Scan for the cell matching the given text and deliver its (X, Y) coordinate at center. 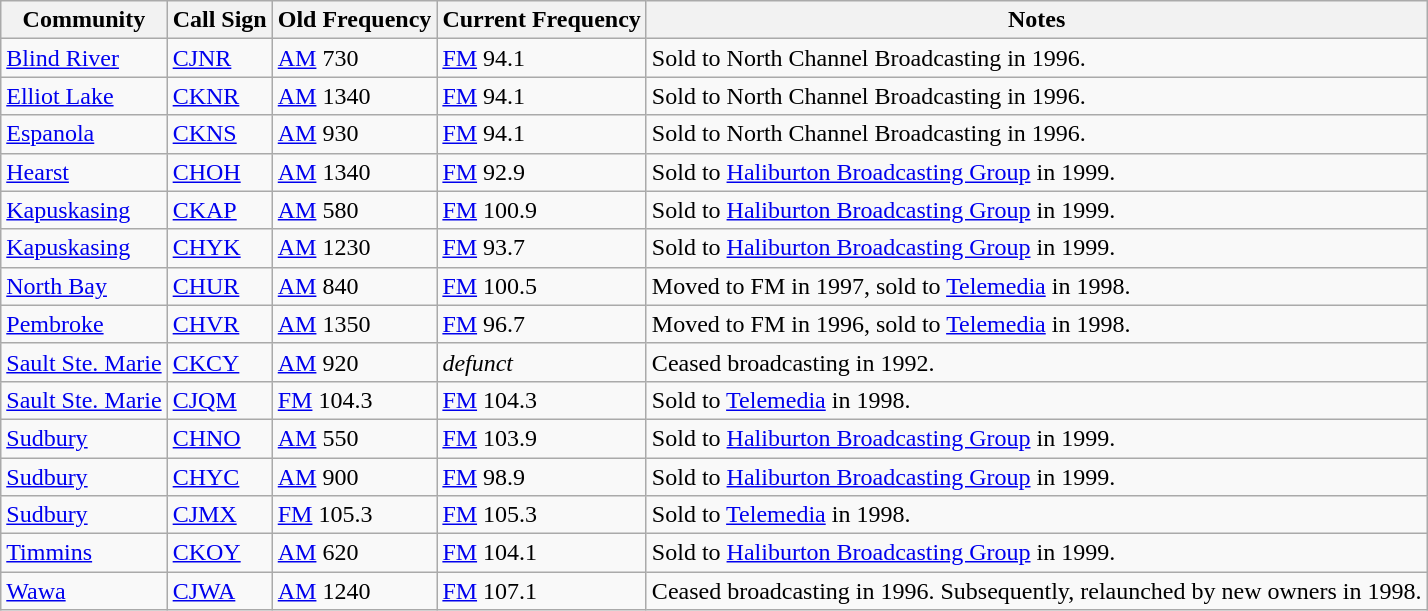
FM 96.7 (542, 324)
Moved to FM in 1996, sold to Telemedia in 1998. (1036, 324)
Blind River (84, 58)
FM 103.9 (542, 438)
Pembroke (84, 324)
AM 900 (354, 477)
CHOH (220, 172)
CKOY (220, 553)
FM 100.5 (542, 286)
CJQM (220, 400)
AM 840 (354, 286)
Notes (1036, 20)
CHUR (220, 286)
CKNS (220, 134)
Current Frequency (542, 20)
CHYC (220, 477)
CKAP (220, 210)
Call Sign (220, 20)
North Bay (84, 286)
Timmins (84, 553)
AM 930 (354, 134)
AM 730 (354, 58)
CHNO (220, 438)
CHVR (220, 324)
CKNR (220, 96)
Community (84, 20)
AM 1350 (354, 324)
CHYK (220, 248)
Ceased broadcasting in 1992. (1036, 362)
AM 1240 (354, 591)
CJNR (220, 58)
AM 550 (354, 438)
Elliot Lake (84, 96)
CJMX (220, 515)
Moved to FM in 1997, sold to Telemedia in 1998. (1036, 286)
AM 620 (354, 553)
Ceased broadcasting in 1996. Subsequently, relaunched by new owners in 1998. (1036, 591)
FM 100.9 (542, 210)
CKCY (220, 362)
AM 920 (354, 362)
CJWA (220, 591)
Wawa (84, 591)
defunct (542, 362)
Espanola (84, 134)
FM 107.1 (542, 591)
FM 92.9 (542, 172)
FM 98.9 (542, 477)
Old Frequency (354, 20)
Hearst (84, 172)
AM 1230 (354, 248)
FM 93.7 (542, 248)
FM 104.1 (542, 553)
AM 580 (354, 210)
